From the cell containing the given text, extract its center point as (X, Y) coordinate. 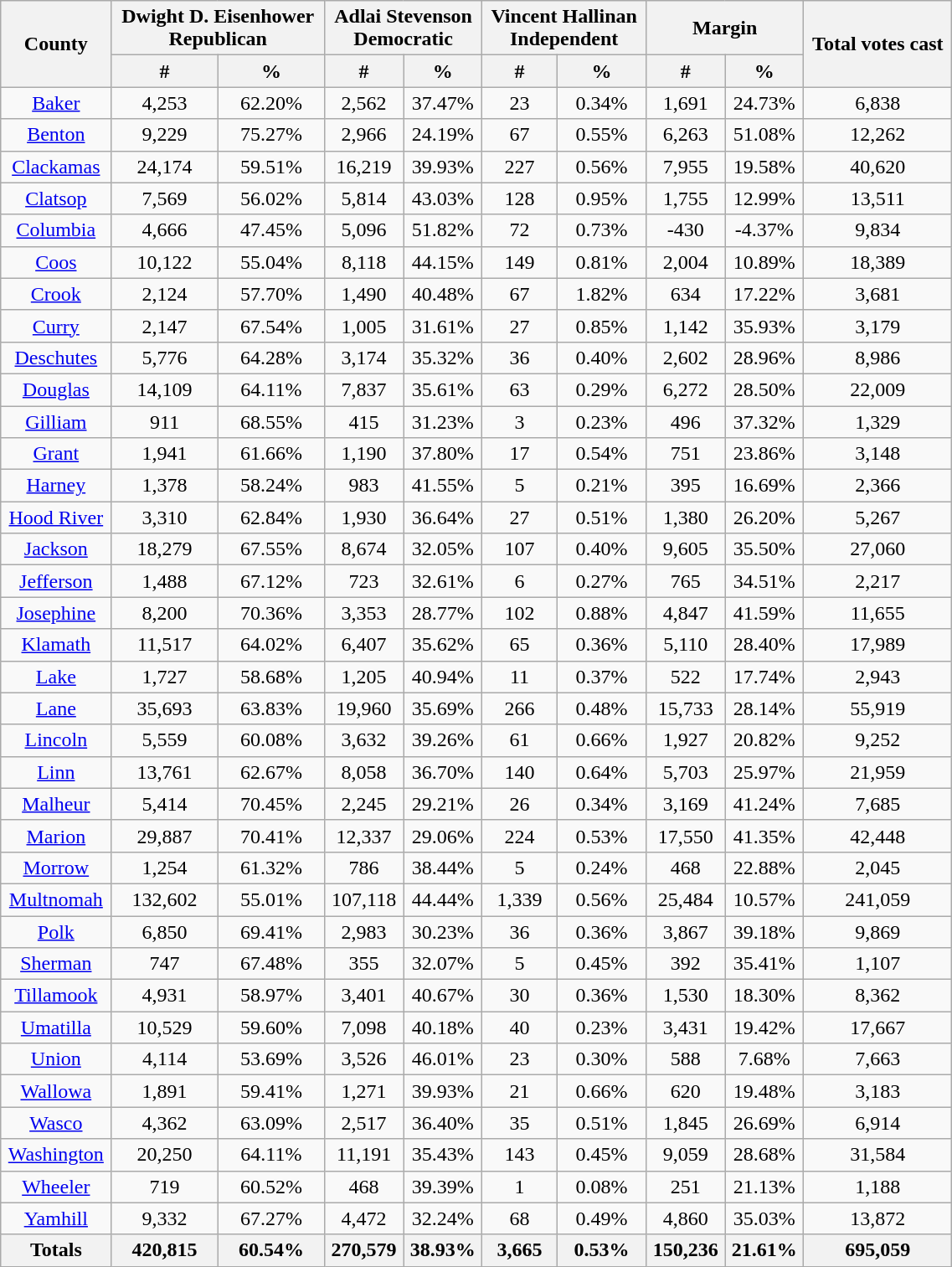
634 (686, 294)
1 (520, 1187)
20,250 (164, 1155)
765 (686, 581)
Klamath (56, 645)
8,362 (877, 996)
8,200 (164, 613)
9,059 (686, 1155)
5,096 (364, 230)
60.54% (271, 1250)
Clatsop (56, 198)
3,401 (364, 996)
16.69% (764, 486)
4,860 (686, 1218)
0.08% (601, 1187)
58.24% (271, 486)
19.42% (764, 1028)
24.73% (764, 103)
11 (520, 677)
36.64% (443, 518)
10,529 (164, 1028)
522 (686, 677)
22.88% (764, 868)
55.01% (271, 899)
38.93% (443, 1250)
3,183 (877, 1091)
28.14% (764, 708)
4,472 (364, 1218)
32.24% (443, 1218)
0.55% (601, 135)
251 (686, 1187)
6,263 (686, 135)
496 (686, 421)
420,815 (164, 1250)
107,118 (364, 899)
7,098 (364, 1028)
2,124 (164, 294)
128 (520, 198)
57.70% (271, 294)
75.27% (271, 135)
266 (520, 708)
32.07% (443, 964)
27,060 (877, 549)
43.03% (443, 198)
2,562 (364, 103)
35.50% (764, 549)
67.12% (271, 581)
Deschutes (56, 358)
31,584 (877, 1155)
7,663 (877, 1059)
68 (520, 1218)
Grant (56, 454)
2,217 (877, 581)
2,602 (686, 358)
36.70% (443, 772)
Crook (56, 294)
13,761 (164, 772)
270,579 (364, 1250)
41.24% (764, 804)
39.39% (443, 1187)
7,685 (877, 804)
1,727 (164, 677)
150,236 (686, 1250)
0.37% (601, 677)
63.83% (271, 708)
19.58% (764, 167)
3,665 (520, 1250)
3,431 (686, 1028)
34.51% (764, 581)
Lincoln (56, 740)
3,310 (164, 518)
55,919 (877, 708)
36.40% (443, 1123)
61.66% (271, 454)
25,484 (686, 899)
61.32% (271, 868)
Josephine (56, 613)
8,674 (364, 549)
2,983 (364, 932)
5,559 (164, 740)
3,632 (364, 740)
38.44% (443, 868)
16,219 (364, 167)
60.08% (271, 740)
149 (520, 262)
Sherman (56, 964)
67.27% (271, 1218)
20.82% (764, 740)
40 (520, 1028)
69.41% (271, 932)
Multnomah (56, 899)
8,986 (877, 358)
0.29% (601, 389)
64.02% (271, 645)
26 (520, 804)
0.48% (601, 708)
29,887 (164, 836)
1,845 (686, 1123)
140 (520, 772)
Columbia (56, 230)
1,488 (164, 581)
786 (364, 868)
35.03% (764, 1218)
5,110 (686, 645)
13,511 (877, 198)
17,667 (877, 1028)
6,838 (877, 103)
751 (686, 454)
1,930 (364, 518)
68.55% (271, 421)
51.82% (443, 230)
32.61% (443, 581)
58.97% (271, 996)
9,332 (164, 1218)
63 (520, 389)
Umatilla (56, 1028)
41.59% (764, 613)
1,941 (164, 454)
59.41% (271, 1091)
392 (686, 964)
24.19% (443, 135)
3,867 (686, 932)
Totals (56, 1250)
1,142 (686, 326)
41.35% (764, 836)
3 (520, 421)
1,329 (877, 421)
Curry (56, 326)
0.81% (601, 262)
Jackson (56, 549)
4,666 (164, 230)
61 (520, 740)
10,122 (164, 262)
40.67% (443, 996)
Marion (56, 836)
395 (686, 486)
3,148 (877, 454)
Union (56, 1059)
35.41% (764, 964)
355 (364, 964)
723 (364, 581)
102 (520, 613)
12,262 (877, 135)
35 (520, 1123)
31.23% (443, 421)
62.20% (271, 103)
6,850 (164, 932)
1,188 (877, 1187)
Malheur (56, 804)
Jefferson (56, 581)
29.06% (443, 836)
7,569 (164, 198)
5,776 (164, 358)
35.93% (764, 326)
3,353 (364, 613)
21 (520, 1091)
9,834 (877, 230)
3,169 (686, 804)
Lake (56, 677)
46.01% (443, 1059)
-430 (686, 230)
70.45% (271, 804)
415 (364, 421)
7.68% (764, 1059)
2,517 (364, 1123)
35.61% (443, 389)
9,605 (686, 549)
53.69% (271, 1059)
Lane (56, 708)
Vincent HallinanIndependent (564, 28)
28.68% (764, 1155)
7,955 (686, 167)
241,059 (877, 899)
37.32% (764, 421)
24,174 (164, 167)
3,179 (877, 326)
-4.37% (764, 230)
1,339 (520, 899)
39.26% (443, 740)
Coos (56, 262)
0.49% (601, 1218)
0.64% (601, 772)
42,448 (877, 836)
1.82% (601, 294)
25.97% (764, 772)
4,931 (164, 996)
70.41% (271, 836)
21.61% (764, 1250)
County (56, 44)
1,891 (164, 1091)
67.55% (271, 549)
4,847 (686, 613)
695,059 (877, 1250)
28.40% (764, 645)
0.30% (601, 1059)
72 (520, 230)
11,191 (364, 1155)
28.77% (443, 613)
2,147 (164, 326)
10.57% (764, 899)
3,526 (364, 1059)
7,837 (364, 389)
18,279 (164, 549)
9,869 (877, 932)
0.24% (601, 868)
35.43% (443, 1155)
40.18% (443, 1028)
39.18% (764, 932)
17.74% (764, 677)
62.84% (271, 518)
1,490 (364, 294)
Adlai StevensonDemocratic (404, 28)
3,681 (877, 294)
Gilliam (56, 421)
1,380 (686, 518)
18.30% (764, 996)
588 (686, 1059)
9,229 (164, 135)
35.69% (443, 708)
983 (364, 486)
Wheeler (56, 1187)
4,114 (164, 1059)
Total votes cast (877, 44)
5,703 (686, 772)
67.54% (271, 326)
Washington (56, 1155)
1,190 (364, 454)
2,366 (877, 486)
227 (520, 167)
64.28% (271, 358)
6,914 (877, 1123)
60.52% (271, 1187)
17.22% (764, 294)
5,267 (877, 518)
Tillamook (56, 996)
132,602 (164, 899)
13,872 (877, 1218)
Harney (56, 486)
22,009 (877, 389)
Margin (725, 28)
17,550 (686, 836)
719 (164, 1187)
Dwight D. EisenhowerRepublican (218, 28)
Douglas (56, 389)
23.86% (764, 454)
143 (520, 1155)
40.48% (443, 294)
55.04% (271, 262)
17,989 (877, 645)
Clackamas (56, 167)
2,943 (877, 677)
Hood River (56, 518)
Linn (56, 772)
67.48% (271, 964)
4,253 (164, 103)
2,045 (877, 868)
1,530 (686, 996)
30 (520, 996)
11,517 (164, 645)
0.85% (601, 326)
51.08% (764, 135)
26.20% (764, 518)
Polk (56, 932)
5,414 (164, 804)
37.80% (443, 454)
1,927 (686, 740)
19,960 (364, 708)
0.95% (601, 198)
63.09% (271, 1123)
4,362 (164, 1123)
Wasco (56, 1123)
911 (164, 421)
35,693 (164, 708)
19.48% (764, 1091)
35.62% (443, 645)
1,378 (164, 486)
28.96% (764, 358)
15,733 (686, 708)
47.45% (271, 230)
28.50% (764, 389)
18,389 (877, 262)
9,252 (877, 740)
40.94% (443, 677)
56.02% (271, 198)
26.69% (764, 1123)
21,959 (877, 772)
0.27% (601, 581)
17 (520, 454)
62.67% (271, 772)
44.15% (443, 262)
70.36% (271, 613)
Benton (56, 135)
1,107 (877, 964)
14,109 (164, 389)
0.54% (601, 454)
32.05% (443, 549)
35.32% (443, 358)
1,005 (364, 326)
1,205 (364, 677)
3,174 (364, 358)
12.99% (764, 198)
Morrow (56, 868)
6,272 (686, 389)
11,655 (877, 613)
620 (686, 1091)
0.73% (601, 230)
224 (520, 836)
29.21% (443, 804)
Wallowa (56, 1091)
2,966 (364, 135)
40,620 (877, 167)
44.44% (443, 899)
65 (520, 645)
2,004 (686, 262)
31.61% (443, 326)
Yamhill (56, 1218)
10.89% (764, 262)
5,814 (364, 198)
12,337 (364, 836)
107 (520, 549)
8,118 (364, 262)
37.47% (443, 103)
58.68% (271, 677)
1,254 (164, 868)
2,245 (364, 804)
0.88% (601, 613)
6,407 (364, 645)
59.60% (271, 1028)
21.13% (764, 1187)
1,691 (686, 103)
41.55% (443, 486)
8,058 (364, 772)
30.23% (443, 932)
747 (164, 964)
6 (520, 581)
1,271 (364, 1091)
59.51% (271, 167)
0.21% (601, 486)
Baker (56, 103)
1,755 (686, 198)
